Search for the cell housing the specified text and yield its (x, y) center coordinate. 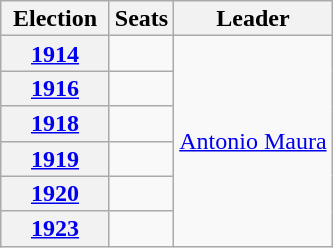
1914 (56, 54)
Antonio Maura (253, 141)
1920 (56, 194)
1923 (56, 228)
Leader (253, 18)
1916 (56, 88)
Seats (141, 18)
1918 (56, 124)
1919 (56, 158)
Election (56, 18)
